Provide the [X, Y] coordinate of the cell's center where the given text is located.  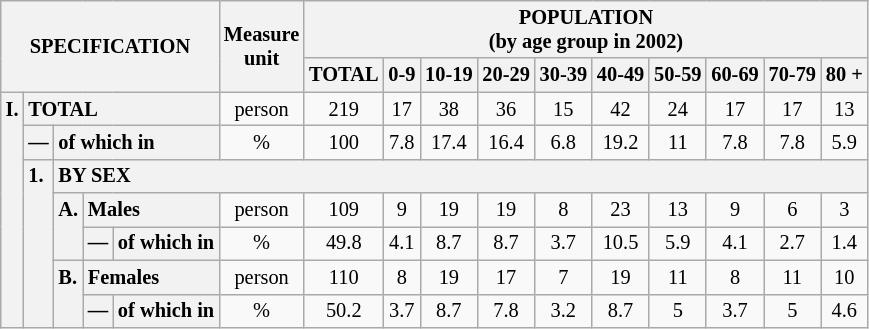
I. [12, 210]
3.2 [564, 311]
B. [68, 294]
20-29 [506, 75]
Measure unit [262, 46]
10.5 [620, 243]
10-19 [448, 75]
3 [844, 210]
SPECIFICATION [110, 46]
38 [448, 109]
BY SEX [461, 176]
Males [151, 210]
70-79 [792, 75]
24 [678, 109]
80 + [844, 75]
109 [344, 210]
1. [38, 243]
Females [151, 277]
0-9 [402, 75]
50.2 [344, 311]
A. [68, 226]
40-49 [620, 75]
19.2 [620, 142]
49.8 [344, 243]
6 [792, 210]
100 [344, 142]
23 [620, 210]
42 [620, 109]
2.7 [792, 243]
30-39 [564, 75]
17.4 [448, 142]
60-69 [734, 75]
1.4 [844, 243]
6.8 [564, 142]
7 [564, 277]
15 [564, 109]
50-59 [678, 75]
4.6 [844, 311]
16.4 [506, 142]
36 [506, 109]
110 [344, 277]
POPULATION (by age group in 2002) [586, 29]
10 [844, 277]
219 [344, 109]
